Scan for the cell matching the given text and deliver its [X, Y] coordinate at center. 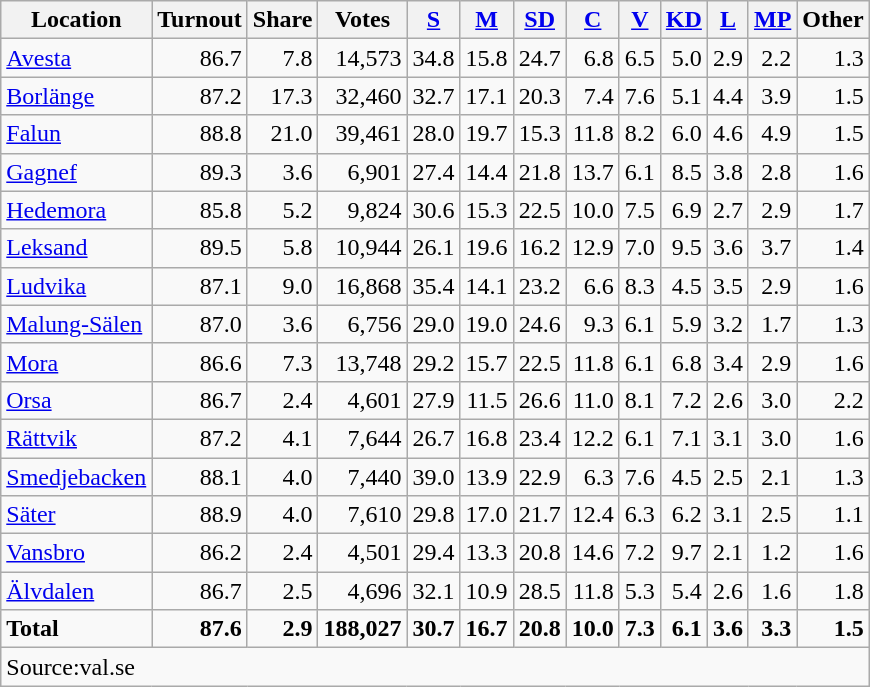
6.0 [684, 134]
9.5 [684, 248]
19.0 [486, 324]
1.1 [833, 515]
6.6 [592, 286]
Turnout [200, 20]
10,944 [362, 248]
34.8 [434, 58]
7,610 [362, 515]
Malung-Sälen [76, 324]
12.9 [592, 248]
4.9 [772, 134]
6,756 [362, 324]
4.1 [282, 438]
7.5 [640, 210]
23.4 [540, 438]
87.1 [200, 286]
39.0 [434, 477]
5.1 [684, 96]
S [434, 20]
4.4 [728, 96]
10.9 [486, 591]
17.1 [486, 96]
30.6 [434, 210]
88.8 [200, 134]
MP [772, 20]
8.2 [640, 134]
Mora [76, 362]
2.7 [728, 210]
86.6 [200, 362]
3.3 [772, 629]
32.1 [434, 591]
29.0 [434, 324]
88.9 [200, 515]
39,461 [362, 134]
20.3 [540, 96]
26.1 [434, 248]
5.0 [684, 58]
3.2 [728, 324]
24.6 [540, 324]
7,644 [362, 438]
6.2 [684, 515]
1.2 [772, 553]
15.7 [486, 362]
26.7 [434, 438]
7.8 [282, 58]
9.0 [282, 286]
C [592, 20]
8.1 [640, 400]
4,501 [362, 553]
5.9 [684, 324]
3.5 [728, 286]
9.3 [592, 324]
13.7 [592, 172]
14.4 [486, 172]
3.4 [728, 362]
5.8 [282, 248]
5.4 [684, 591]
Other [833, 20]
13,748 [362, 362]
4.6 [728, 134]
Leksand [76, 248]
9,824 [362, 210]
16.7 [486, 629]
Smedjebacken [76, 477]
8.3 [640, 286]
27.9 [434, 400]
32,460 [362, 96]
89.5 [200, 248]
L [728, 20]
V [640, 20]
87.6 [200, 629]
Rättvik [76, 438]
29.4 [434, 553]
27.4 [434, 172]
13.3 [486, 553]
3.9 [772, 96]
Falun [76, 134]
Votes [362, 20]
5.2 [282, 210]
Orsa [76, 400]
3.8 [728, 172]
Share [282, 20]
Säter [76, 515]
6.5 [640, 58]
13.9 [486, 477]
Älvdalen [76, 591]
2.8 [772, 172]
17.3 [282, 96]
16.2 [540, 248]
19.7 [486, 134]
Location [76, 20]
1.4 [833, 248]
28.5 [540, 591]
32.7 [434, 96]
6,901 [362, 172]
7.0 [640, 248]
85.8 [200, 210]
8.5 [684, 172]
11.5 [486, 400]
M [486, 20]
7.4 [592, 96]
7,440 [362, 477]
30.7 [434, 629]
Avesta [76, 58]
86.2 [200, 553]
23.2 [540, 286]
12.4 [592, 515]
KD [684, 20]
35.4 [434, 286]
Hedemora [76, 210]
14.6 [592, 553]
17.0 [486, 515]
5.3 [640, 591]
88.1 [200, 477]
Gagnef [76, 172]
7.1 [684, 438]
16,868 [362, 286]
4,696 [362, 591]
28.0 [434, 134]
14.1 [486, 286]
6.9 [684, 210]
16.8 [486, 438]
14,573 [362, 58]
9.7 [684, 553]
4,601 [362, 400]
11.0 [592, 400]
21.8 [540, 172]
87.0 [200, 324]
12.2 [592, 438]
89.3 [200, 172]
Source:val.se [435, 667]
Total [76, 629]
29.8 [434, 515]
26.6 [540, 400]
1.8 [833, 591]
188,027 [362, 629]
24.7 [540, 58]
21.0 [282, 134]
15.8 [486, 58]
29.2 [434, 362]
3.7 [772, 248]
19.6 [486, 248]
22.9 [540, 477]
Borlänge [76, 96]
Vansbro [76, 553]
Ludvika [76, 286]
21.7 [540, 515]
SD [540, 20]
